Return (X, Y) of the center of cell containing provided text 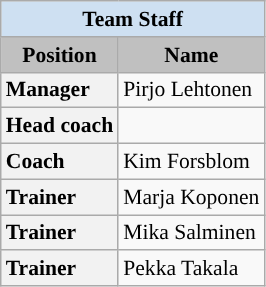
Team Staff⁣ (133, 19)
Coach⁣ (60, 162)
Mika Salminen⁣ (191, 233)
Pekka Takala⁣ (191, 269)
Marja Koponen⁣ (191, 197)
Position (60, 55)
Head coach⁣ (60, 126)
⁣⁣ (191, 126)
Pirjo Lehtonen⁣ (191, 90)
Kim Forsblom⁣ (191, 162)
Name (191, 55)
Manager⁣ (60, 90)
